Capture the cell that displays the provided text and extract its [x, y] central coordinate. 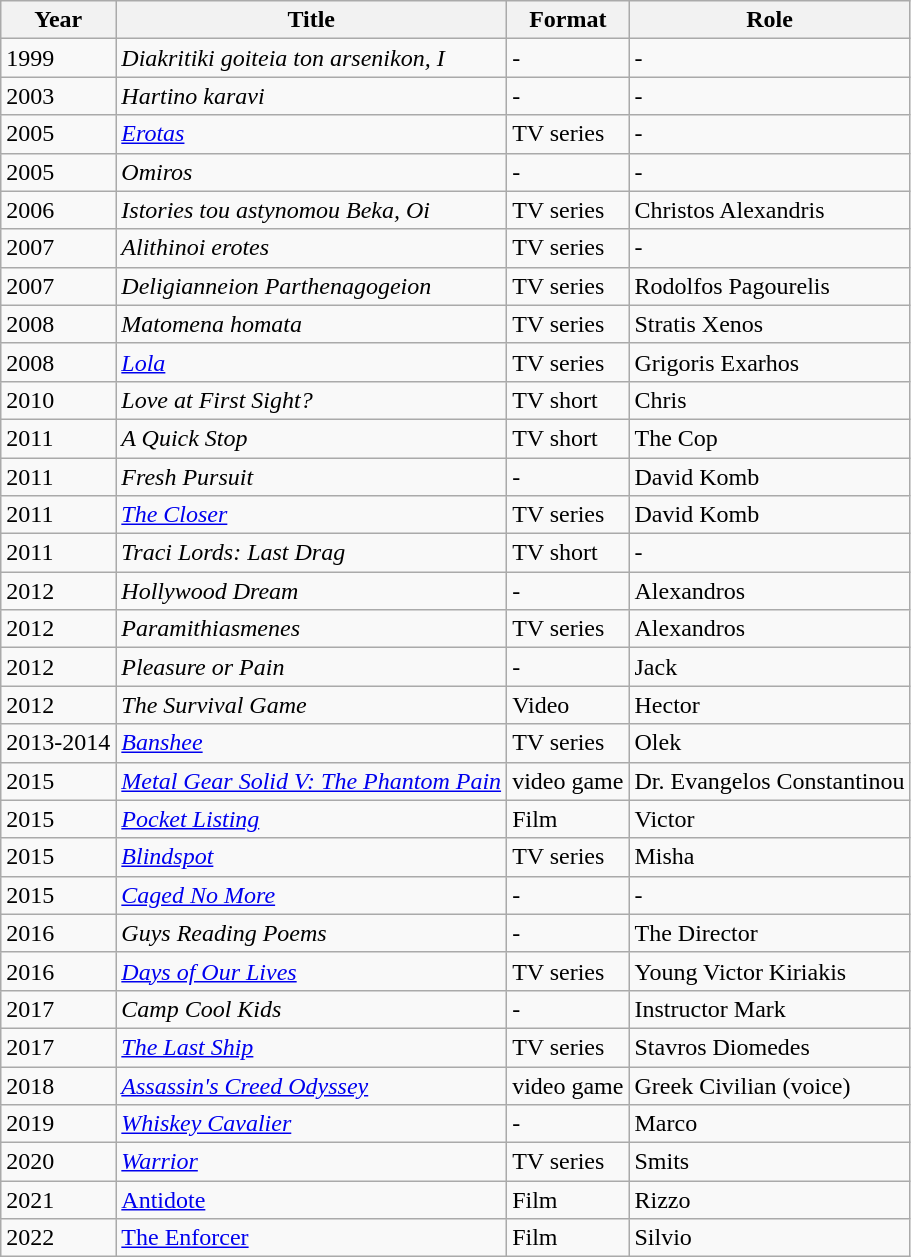
Warrior [312, 1162]
Pleasure or Pain [312, 667]
Silvio [770, 1238]
Guys Reading Poems [312, 933]
Paramithiasmenes [312, 629]
2013-2014 [58, 743]
Misha [770, 857]
The Director [770, 933]
Caged No More [312, 895]
Whiskey Cavalier [312, 1124]
2020 [58, 1162]
Traci Lords: Last Drag [312, 553]
Alithinoi erotes [312, 248]
Assassin's Creed Odyssey [312, 1085]
Olek [770, 743]
Fresh Pursuit [312, 477]
Lola [312, 362]
Banshee [312, 743]
2022 [58, 1238]
Victor [770, 819]
Matomena homata [312, 324]
Antidote [312, 1200]
Erotas [312, 134]
The Last Ship [312, 1047]
Role [770, 20]
Istories tou astynomou Beka, Oi [312, 210]
Days of Our Lives [312, 971]
Stratis Xenos [770, 324]
Jack [770, 667]
2003 [58, 96]
Young Victor Kiriakis [770, 971]
Hector [770, 705]
Blindspot [312, 857]
Format [568, 20]
Rodolfos Pagourelis [770, 286]
1999 [58, 58]
Camp Cool Kids [312, 1009]
Year [58, 20]
Diakritiki goiteia ton arsenikon, I [312, 58]
Love at First Sight? [312, 400]
Smits [770, 1162]
Video [568, 705]
2006 [58, 210]
Marco [770, 1124]
Christos Alexandris [770, 210]
Title [312, 20]
Deligianneion Parthenagogeion [312, 286]
Instructor Mark [770, 1009]
2019 [58, 1124]
Chris [770, 400]
Omiros [312, 172]
Hartino karavi [312, 96]
Greek Civilian (voice) [770, 1085]
The Survival Game [312, 705]
Metal Gear Solid V: The Phantom Pain [312, 781]
The Cop [770, 438]
A Quick Stop [312, 438]
Hollywood Dream [312, 591]
Stavros Diomedes [770, 1047]
The Enforcer [312, 1238]
Pocket Listing [312, 819]
2010 [58, 400]
2018 [58, 1085]
The Closer [312, 515]
Dr. Evangelos Constantinou [770, 781]
Rizzo [770, 1200]
Grigoris Exarhos [770, 362]
2021 [58, 1200]
